Capture the cell that displays the provided text and extract its (X, Y) central coordinate. 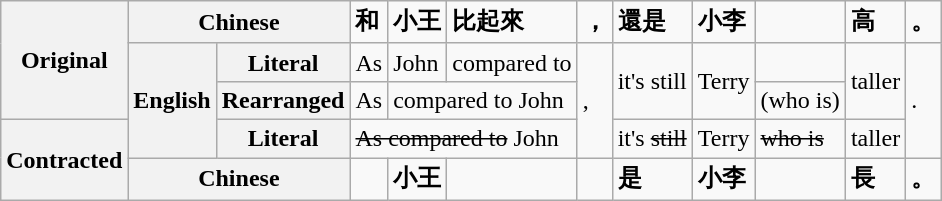
As compared to John (464, 138)
(who is) (800, 100)
. (924, 100)
Original (64, 60)
長 (875, 180)
John (418, 62)
who is (800, 138)
， (594, 22)
, (594, 100)
compared to John (482, 100)
Rearranged (283, 100)
和 (369, 22)
是 (652, 180)
English (172, 100)
比起來 (512, 22)
compared to (512, 62)
Contracted (64, 160)
還是 (652, 22)
高 (875, 22)
